Detect which cell encompasses the target text, then output its [X, Y] center coordinate. 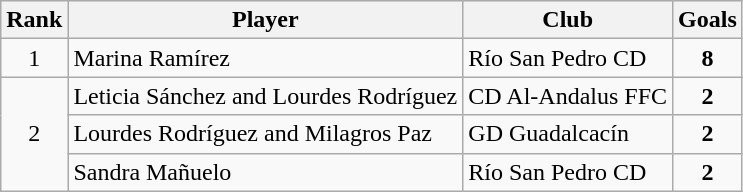
1 [34, 58]
GD Guadalcacín [568, 134]
Lourdes Rodríguez and Milagros Paz [266, 134]
8 [708, 58]
Marina Ramírez [266, 58]
CD Al-Andalus FFC [568, 96]
Goals [708, 20]
Club [568, 20]
Rank [34, 20]
Sandra Mañuelo [266, 172]
Leticia Sánchez and Lourdes Rodríguez [266, 96]
Player [266, 20]
